From the cell containing the given text, extract its center point as (x, y) coordinate. 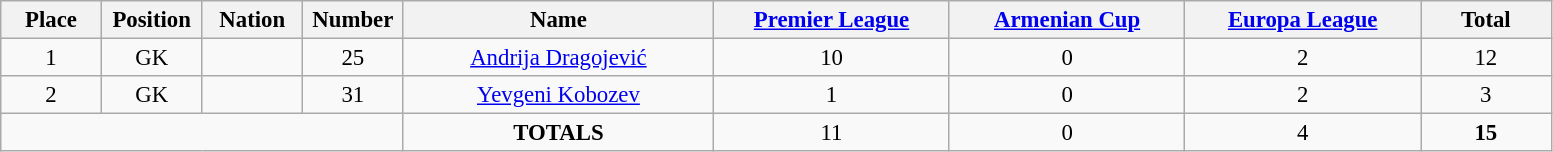
15 (1486, 133)
Premier League (832, 20)
3 (1486, 95)
Yevgeni Kobozev (558, 95)
Position (152, 20)
Number (354, 20)
Name (558, 20)
31 (354, 95)
12 (1486, 58)
Place (52, 20)
4 (1303, 133)
10 (832, 58)
Total (1486, 20)
25 (354, 58)
Andrija Dragojević (558, 58)
Armenian Cup (1067, 20)
11 (832, 133)
Nation (252, 20)
Europa League (1303, 20)
TOTALS (558, 133)
